Pinpoint the cell where the given text exists, returning its [x, y] midpoint coordinate. 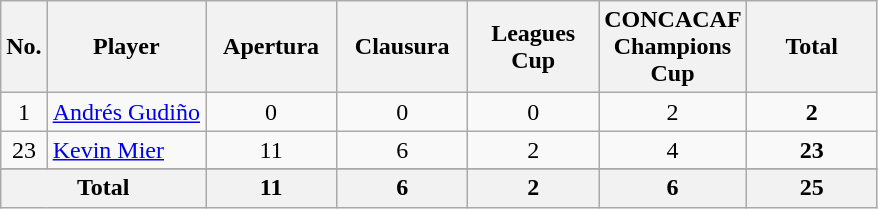
25 [812, 188]
Kevin Mier [126, 150]
Clausura [402, 47]
No. [24, 47]
1 [24, 112]
Andrés Gudiño [126, 112]
Apertura [272, 47]
Leagues Cup [534, 47]
4 [672, 150]
Player [126, 47]
CONCACAF Champions Cup [672, 47]
